Identify which cell holds the provided text, then report its [x, y] central coordinate. 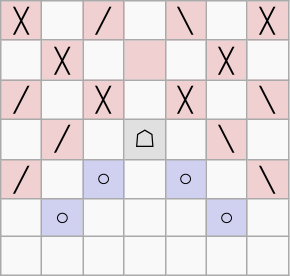
☖ [144, 139]
